Return [X, Y] of the center of cell containing provided text 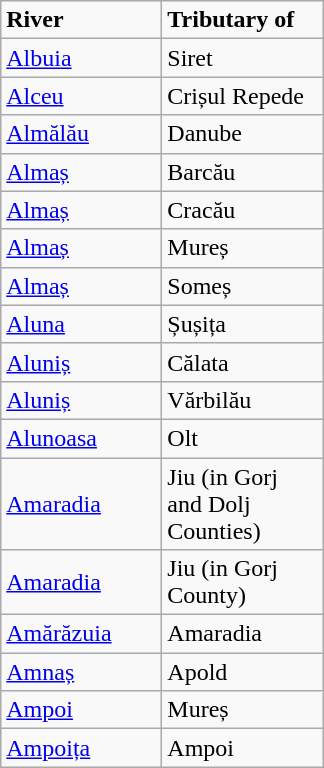
Danube [242, 134]
Crișul Repede [242, 96]
Amnaș [82, 672]
Amărăzuia [82, 634]
River [82, 20]
Olt [242, 438]
Albuia [82, 58]
Ampoița [82, 748]
Barcău [242, 172]
Călata [242, 362]
Alunoasa [82, 438]
Aluna [82, 324]
Vărbilău [242, 400]
Jiu (in Gorj and Dolj Counties) [242, 504]
Apold [242, 672]
Jiu (in Gorj County) [242, 582]
Siret [242, 58]
Almălău [82, 134]
Alceu [82, 96]
Cracău [242, 210]
Șușița [242, 324]
Someș [242, 286]
Tributary of [242, 20]
